For the text-containing cell, return its midpoint in [x, y] coordinate format. 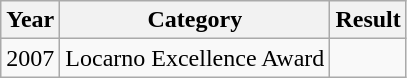
Year [30, 20]
Result [368, 20]
Locarno Excellence Award [195, 58]
Category [195, 20]
2007 [30, 58]
